Provide the [x, y] coordinate of the cell's center where the given text is located.  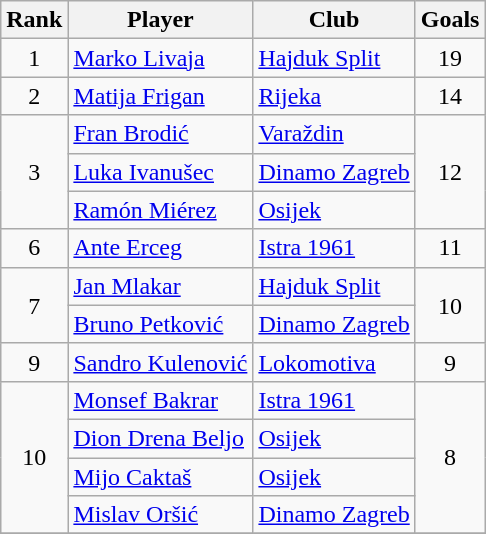
Rank [34, 20]
Jan Mlakar [160, 286]
6 [34, 248]
Fran Brodić [160, 134]
Lokomotiva [334, 362]
Player [160, 20]
1 [34, 58]
Rijeka [334, 96]
12 [450, 172]
Ramón Miérez [160, 210]
Mislav Oršić [160, 515]
Mijo Caktaš [160, 477]
Goals [450, 20]
Marko Livaja [160, 58]
7 [34, 305]
Monsef Bakrar [160, 400]
Matija Frigan [160, 96]
Sandro Kulenović [160, 362]
8 [450, 457]
14 [450, 96]
3 [34, 172]
Ante Erceg [160, 248]
19 [450, 58]
Luka Ivanušec [160, 172]
Dion Drena Beljo [160, 438]
Varaždin [334, 134]
Club [334, 20]
11 [450, 248]
Bruno Petković [160, 324]
2 [34, 96]
